Detect which cell encompasses the target text, then output its [x, y] center coordinate. 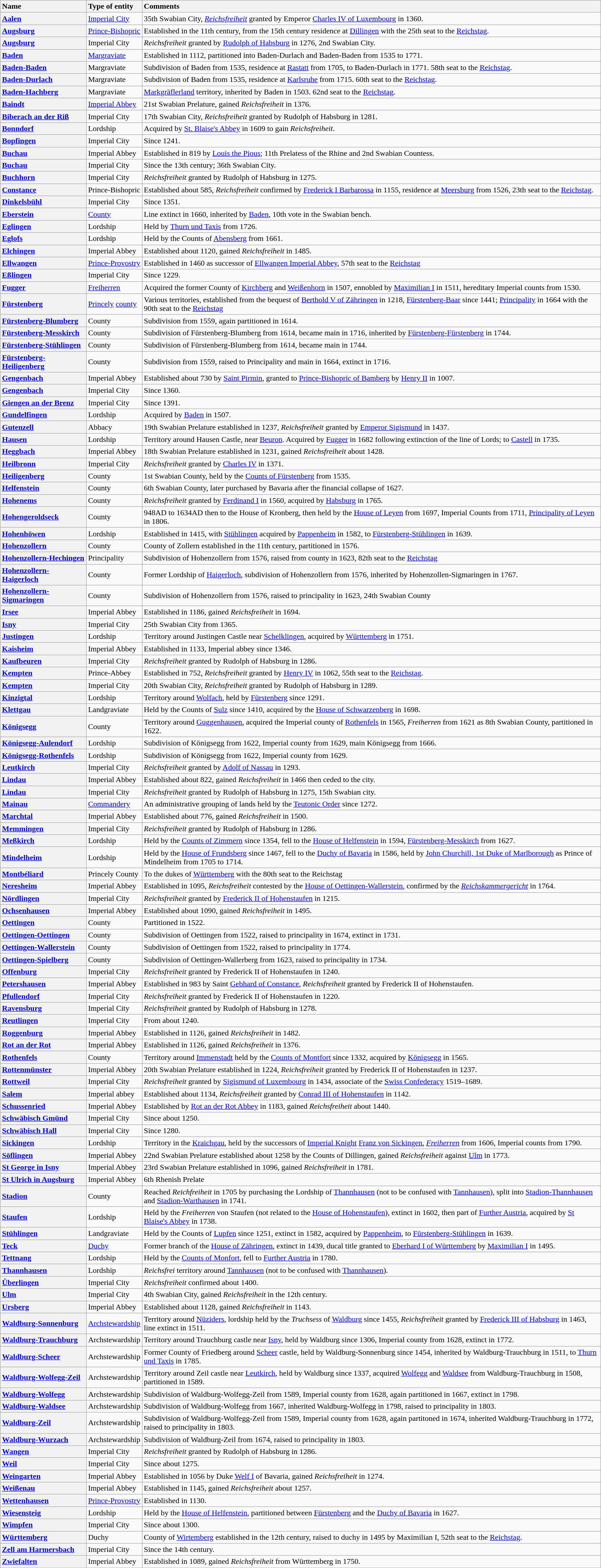
Subdivision of Königsegg from 1622, Imperial county from 1629, main Königsegg from 1666. [372, 743]
Isny [43, 624]
Held by the Counts of Zimmern since 1354, fell to the House of Helfenstein in 1594, Fürstenberg-Messkirch from 1627. [372, 841]
Bopfingen [43, 141]
Type of entity [114, 6]
Sickingen [43, 1143]
Abbacy [114, 427]
Princely County [114, 874]
Zwiefalten [43, 1562]
St Ulrich in Augsburg [43, 1179]
Established about 1128, gained Reichsfreiheit in 1143. [372, 1307]
Line extinct in 1660, inherited by Baden, 10th vote in the Swabian bench. [372, 214]
Rottweil [43, 1082]
Held by the House of Helfenstein, partitioned between Fürstenberg and the Duchy of Bavaria in 1627. [372, 1513]
Established about 1134, Reichsfreiheit granted by Conrad III of Hohenstaufen in 1142. [372, 1094]
Heggbach [43, 452]
Baden [43, 55]
Subdivision of Baden from 1535, residence at Rastatt from 1705, to Baden-Durlach in 1771. 58th seat to the Reichstag. [372, 67]
35th Swabian City, Reichsfreiheit granted by Emperor Charles IV of Luxembourg in 1360. [372, 19]
6th Rhenish Prelate [372, 1179]
Weißenau [43, 1488]
Gutenzell [43, 427]
Constance [43, 190]
St George in Isny [43, 1167]
Established in 1186, gained Reichsfreiheit in 1694. [372, 612]
Reichsfreiheit granted by Rudolph of Habsburg in 1275, 15th Swabian city. [372, 792]
Thannhausen [43, 1270]
Söflingen [43, 1155]
Reichsfreiheit granted by Rudolph of Habsburg in 1276, 2nd Swabian City. [372, 43]
Memmingen [43, 829]
Acquired by Baden in 1507. [372, 415]
Ulm [43, 1295]
Reichsfreiheit confirmed about 1400. [372, 1282]
Established in 1095, Reichsfreiheit contested by the House of Oettingen-Wallerstein, confirmed by the Reichskammergericht in 1764. [372, 886]
Hohenzollern-Sigmaringen [43, 595]
Acquired by St. Blaise's Abbey in 1609 to gain Reichsfreiheit. [372, 128]
Reichsfreiheit granted by Frederick II of Hohenstaufen in 1240. [372, 972]
Reichsfreiheit granted by Rudolph of Habsburg in 1278. [372, 1009]
Reichsfreiheit granted by Sigismund of Luxembourg in 1434, associate of the Swiss Confederacy 1519–1689. [372, 1082]
Since about 1275. [372, 1464]
Waldburg-Sonnenburg [43, 1323]
Subdivision of Oettingen-Wallerberg from 1623, raised to principality in 1734. [372, 959]
Former branch of the House of Zähringen, extinct in 1439, ducal title granted to Eberhard I of Württemberg by Maximilian I in 1495. [372, 1246]
Eglingen [43, 226]
Stühlingen [43, 1234]
Eglofs [43, 239]
Since 1360. [372, 391]
Wimpfen [43, 1525]
Wangen [43, 1452]
Königsegg-Aulendorf [43, 743]
Rot an der Rot [43, 1045]
Comments [372, 6]
4th Swabian City, gained Reichsfreiheit in the 12th century. [372, 1295]
Former Lordship of Haigerloch, subdivision of Hohenzollern from 1576, inherited by Hohenzollen-Sigmaringen in 1767. [372, 574]
Teck [43, 1246]
Aalen [43, 19]
Partitioned in 1522. [372, 923]
6th Swabian County, later purchased by Bavaria after the financial collapse of 1627. [372, 488]
Territory around Immenstadt held by the Counts of Montfort since 1332, acquired by Königsegg in 1565. [372, 1057]
Held by the Counts of Lupfen since 1251, extinct in 1582, acquired by Pappenheim, to Fürstenberg-Stühlingen in 1639. [372, 1234]
Established in 1089, gained Reichsfreiheit from Württemberg in 1750. [372, 1562]
Since the 13th century; 36th Swabian City. [372, 165]
Schwäbisch Gmünd [43, 1118]
Established in 1126, gained Reichsfreiheit in 1376. [372, 1045]
County of Zollern established in the 11th century, partitioned in 1576. [372, 546]
Reichsfreiheit granted by Charles IV in 1371. [372, 464]
Mindelheim [43, 858]
25th Swabian City from 1365. [372, 624]
Reichsfrei territory around Tannhausen (not to be confused with Thannhausen). [372, 1270]
Hohenzollern-Haigerloch [43, 574]
Giengen an der Brenz [43, 403]
22nd Swabian Prelature established about 1258 by the Counts of Dillingen, gained Reichsfreiheit against Ulm in 1773. [372, 1155]
Eßlingen [43, 275]
Nördlingen [43, 898]
Held by the Counts of Abensberg from 1661. [372, 239]
Klettgau [43, 710]
Rottenmünster [43, 1070]
Salem [43, 1094]
Ochsenhausen [43, 911]
Reutlingen [43, 1021]
Established about 822, gained Reichsfreiheit in 1466 then ceded to the city. [372, 780]
Ursberg [43, 1307]
Since about 1300. [372, 1525]
Heilbronn [43, 464]
Ravensburg [43, 1009]
Waldburg-Wolfegg-Zeil [43, 1377]
Princely county [114, 304]
Subdivision of Baden from 1535, residence at Karlsruhe from 1715. 60th seat to the Reichstag. [372, 80]
Subdivision of Oettingen from 1522, raised to principality in 1774. [372, 947]
Established in 1112, partitioned into Baden-Durlach and Baden-Baden from 1535 to 1771. [372, 55]
Established in 1145, gained Reichsfreiheit about 1257. [372, 1488]
Wettenhausen [43, 1501]
Meßkirch [43, 841]
Subdivision of Waldburg-Wolfegg-Zeil from 1589, Imperial county from 1628, again partitioned in 1667, extinct in 1798. [372, 1394]
Weil [43, 1464]
Markgräflerland territory, inherited by Baden in 1503. 62nd seat to the Reichstag. [372, 92]
Subdivision of Hohenzollern from 1576, raised from county in 1623, 82th seat to the Reichstag [372, 558]
Überlingen [43, 1282]
Pfullendorf [43, 996]
Kaufbeuren [43, 661]
Hohenems [43, 500]
Established about 730 by Saint Pirmin, granted to Prince-Bishopric of Bamberg by Henry II in 1007. [372, 378]
Subdivision of Fürstenberg-Blumberg from 1614, became main in 1744. [372, 345]
Territory around Wolfach, held by Fürstenberg since 1291. [372, 698]
Elchingen [43, 251]
Subdivision of Waldburg-Zeil from 1674, raised to principality in 1803. [372, 1439]
From about 1240. [372, 1021]
Irsee [43, 612]
Reichsfreiheit granted by Rudolph of Habsburg in 1275. [372, 178]
Waldburg-Scheer [43, 1357]
Hausen [43, 439]
Weingarten [43, 1476]
Established in 819 by Louis the Pious; 11th Prelatess of the Rhine and 2nd Swabian Countess. [372, 153]
Buchhorn [43, 178]
20th Swabian Prelature established in 1224, Reichsfreiheit granted by Frederick II of Hohenstaufen in 1237. [372, 1070]
Reichsfreiheit granted by Frederick II of Hohenstaufen in 1220. [372, 996]
Subdivision from 1559, again partitioned in 1614. [372, 321]
Biberach an der Riß [43, 116]
Since about 1250. [372, 1118]
Reichsfreiheit granted by Adolf of Nassau in 1293. [372, 767]
Fürstenberg [43, 304]
Acquired the former County of Kirchberg and Weißenhorn in 1507, ennobled by Maximilian I in 1511, hereditary Imperial counts from 1530. [372, 287]
Oettingen-Wallerstein [43, 947]
Schwäbisch Hall [43, 1131]
Baindt [43, 104]
Established in 1133, Imperial abbey since 1346. [372, 649]
Fürstenberg-Messkirch [43, 333]
Imperial abbey [114, 1094]
County of Wirtemberg established in the 12th century, raised to duchy in 1495 by Maximilian I, 52th seat to the Reichstag. [372, 1537]
Established in 752, Reichsfreiheit granted by Henry IV in 1062, 55th seat to the Reichstag. [372, 673]
Mainau [43, 804]
Principality [114, 558]
Since the 14th century. [372, 1549]
Petershausen [43, 984]
Kinzigtal [43, 698]
Württemberg [43, 1537]
Waldburg-Trauchburg [43, 1340]
Established in 1415, with Stühlingen acquired by Pappenheim in 1582, to Fürstenberg-Stühlingen in 1639. [372, 533]
Kaisheim [43, 649]
Subdivision from 1559, raised to Principality and main in 1664, extinct in 1716. [372, 362]
Oettingen-Spielberg [43, 959]
Territory in the Kraichgau, held by the successors of Imperial Knight Franz von Sickingen, Freiherren from 1606, Imperial counts from 1790. [372, 1143]
Montbéliard [43, 874]
Territory around Trauchburg castle near Isny, held by Waldburg since 1306, Imperial county from 1628, extinct in 1772. [372, 1340]
Established in 1130. [372, 1501]
Stadion [43, 1196]
Dinkelsbühl [43, 202]
Hohengeroldseck [43, 517]
Since 1241. [372, 141]
23rd Swabian Prelature established in 1096, gained Reichsfreiheit in 1781. [372, 1167]
Gundelfingen [43, 415]
Leutkirch [43, 767]
Since 1391. [372, 403]
Zell am Harmersbach [43, 1549]
Hohenzollern [43, 546]
Fürstenberg-Heiligenberg [43, 362]
17th Swabian City, Reichsfreiheit granted by Rudolph of Habsburg in 1281. [372, 116]
Since 1280. [372, 1131]
Tettnang [43, 1258]
Baden-Hachberg [43, 92]
Subdivision of Hohenzollern from 1576, raised to principality in 1623, 24th Swabian County [372, 595]
Established in 983 by Saint Gebhard of Constance, Reichsfreiheit granted by Frederick II of Hohenstaufen. [372, 984]
Ellwangen [43, 263]
Subdivision of Fürstenberg-Blumberg from 1614, became main in 1716, inherited by Fürstenberg-Fürstenberg in 1744. [372, 333]
20th Swabian City, Reichsfreiheit granted by Rudolph of Habsburg in 1289. [372, 685]
Prince-Abbey [114, 673]
Held by the Counts of Monfort, fell to Further Austria in 1780. [372, 1258]
Heiligenberg [43, 476]
Fürstenberg-Stühlingen [43, 345]
Eberstein [43, 214]
Established by Rot an der Rot Abbey in 1183, gained Reichsfreiheit about 1440. [372, 1106]
Subdivision of Oettingen from 1522, raised to principality in 1674, extinct in 1731. [372, 935]
Hohenhöwen [43, 533]
Established in 1056 by Duke Welf I of Bavaria, gained Reichsfreiheit in 1274. [372, 1476]
Established about 585, Reichsfreiheit confirmed by Frederick I Barbarossa in 1155, residence at Meersburg from 1526, 23th seat to the Reichstag. [372, 190]
Held by the Counts of Sulz since 1410, acquired by the House of Schwarzenberg in 1698. [372, 710]
Waldburg-Waldsee [43, 1406]
Fürstenberg-Blumberg [43, 321]
18th Swabian Prelature established in 1231, gained Reichsfreiheit about 1428. [372, 452]
To the dukes of Württemberg with the 80th seat to the Reichstag [372, 874]
Wiesensteig [43, 1513]
Waldburg-Zeil [43, 1423]
Rothenfels [43, 1057]
Established about 1090, gained Reichsfreiheit in 1495. [372, 911]
Neresheim [43, 886]
948AD to 1634AD then to the House of Kronberg, then held by the House of Leyen from 1697, Imperial Counts from 1711, Principality of Leyen in 1806. [372, 517]
Oettingen [43, 923]
Oettingen-Oettingen [43, 935]
Fugger [43, 287]
Baden-Durlach [43, 80]
Reichsfreiheit granted by Ferdinand I in 1560, acquired by Habsburg in 1765. [372, 500]
Schussenried [43, 1106]
Established in 1126, gained Reichsfreiheit in 1482. [372, 1033]
Established about 776, gained Reichsfreiheit in 1500. [372, 816]
Subdivision of Königsegg from 1622, Imperial county from 1629. [372, 755]
Since 1351. [372, 202]
Justingen [43, 637]
Name [43, 6]
Offenburg [43, 972]
Commandery [114, 804]
19th Swabian Prelature established in 1237, Reichsfreiheit granted by Emperor Sigismund in 1437. [372, 427]
Territory around Hausen Castle, near Beuron. Acquired by Fugger in 1682 following extinction of the line of Lords; to Castell in 1735. [372, 439]
21st Swabian Prelature, gained Reichsfreiheit in 1376. [372, 104]
Bonndorf [43, 128]
Hohenzollern-Hechingen [43, 558]
1st Swabian County, held by the Counts of Fürstenberg from 1535. [372, 476]
Held by Thurn und Taxis from 1726. [372, 226]
Waldburg-Wurzach [43, 1439]
Baden-Baden [43, 67]
Territory around Guggenhausen, acquired the Imperial county of Rothenfels in 1565, Freiherren from 1621 as 8th Swabian County, partitioned in 1622. [372, 727]
Established in the 11th century, from the 15th century residence at Dillingen with the 25th seat to the Reichstag. [372, 31]
Helfenstein [43, 488]
Marchtal [43, 816]
Königsegg-Rothenfels [43, 755]
Established about 1120, gained Reichsfreiheit in 1485. [372, 251]
An administrative grouping of lands held by the Teutonic Order since 1272. [372, 804]
Freiherren [114, 287]
Roggenburg [43, 1033]
Staufen [43, 1217]
Reichsfreiheit granted by Frederick II of Hohenstaufen in 1215. [372, 898]
Subdivision of Waldburg-Wolfegg from 1667, inherited Waldburg-Wolfegg in 1798, raised to principality in 1803. [372, 1406]
Waldburg-Wolfegg [43, 1394]
Established in 1460 as successor of Ellwangen Imperial Abbey, 57th seat to the Reichstag [372, 263]
Territory around Justingen Castle near Schelklingen, acquired by Württemberg in 1751. [372, 637]
Since 1229. [372, 275]
Königsegg [43, 727]
